Output the (X, Y) coordinate of the center of the cell containing the given text.  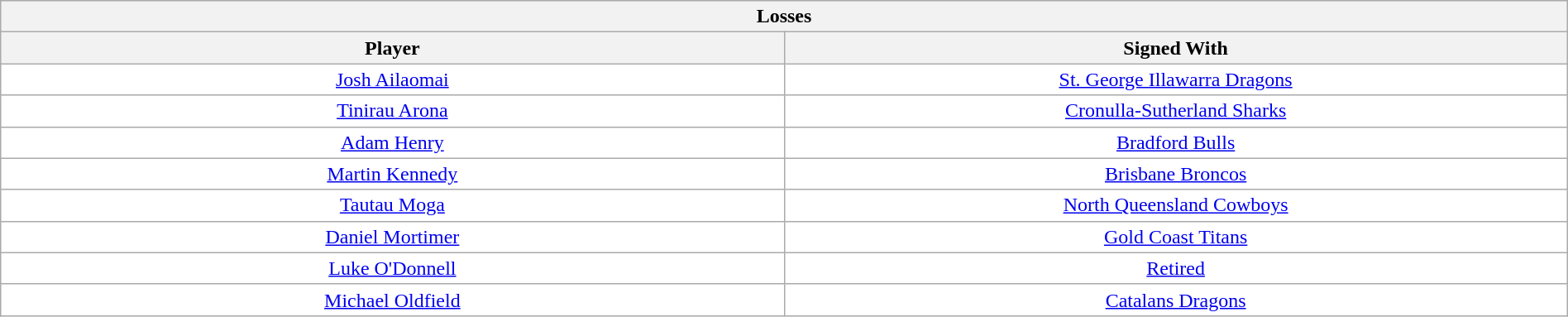
Signed With (1176, 48)
Adam Henry (392, 142)
Retired (1176, 268)
Michael Oldfield (392, 300)
St. George Illawarra Dragons (1176, 79)
Brisbane Broncos (1176, 174)
Cronulla-Sutherland Sharks (1176, 111)
Daniel Mortimer (392, 237)
Player (392, 48)
Losses (784, 17)
Martin Kennedy (392, 174)
Luke O'Donnell (392, 268)
Bradford Bulls (1176, 142)
Tautau Moga (392, 205)
Tinirau Arona (392, 111)
Catalans Dragons (1176, 300)
Josh Ailaomai (392, 79)
North Queensland Cowboys (1176, 205)
Gold Coast Titans (1176, 237)
